Pinpoint the cell where the given text exists, returning its (x, y) midpoint coordinate. 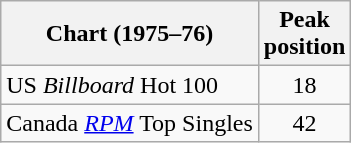
Chart (1975–76) (130, 34)
42 (304, 123)
Peakposition (304, 34)
Canada RPM Top Singles (130, 123)
US Billboard Hot 100 (130, 85)
18 (304, 85)
